Detect which cell encompasses the target text, then output its (X, Y) center coordinate. 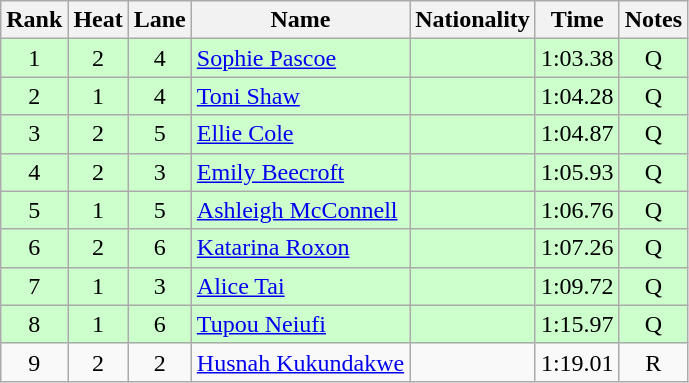
Time (577, 20)
Nationality (473, 20)
8 (34, 324)
1:15.97 (577, 324)
Katarina Roxon (300, 248)
Emily Beecroft (300, 172)
Husnah Kukundakwe (300, 362)
Notes (653, 20)
1:04.28 (577, 96)
R (653, 362)
Toni Shaw (300, 96)
Lane (160, 20)
1:19.01 (577, 362)
7 (34, 286)
1:05.93 (577, 172)
Rank (34, 20)
1:06.76 (577, 210)
Tupou Neiufi (300, 324)
Sophie Pascoe (300, 58)
1:09.72 (577, 286)
Ashleigh McConnell (300, 210)
Alice Tai (300, 286)
Heat (98, 20)
1:03.38 (577, 58)
1:07.26 (577, 248)
Name (300, 20)
Ellie Cole (300, 134)
9 (34, 362)
1:04.87 (577, 134)
